Provide the [x, y] coordinate of the cell's center where the given text is located.  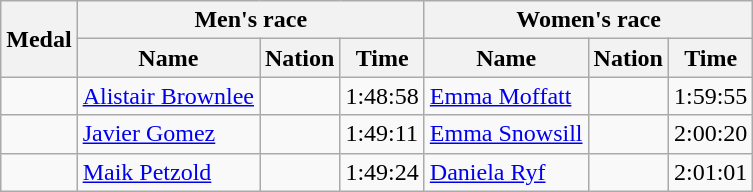
1:48:58 [382, 96]
Javier Gomez [168, 134]
Women's race [588, 20]
Emma Moffatt [506, 96]
Daniela Ryf [506, 172]
2:00:20 [710, 134]
1:59:55 [710, 96]
2:01:01 [710, 172]
Alistair Brownlee [168, 96]
Maik Petzold [168, 172]
Medal [39, 39]
Men's race [250, 20]
1:49:24 [382, 172]
1:49:11 [382, 134]
Emma Snowsill [506, 134]
